Determine the (X, Y) coordinate at the center of the cell enclosing the given text.  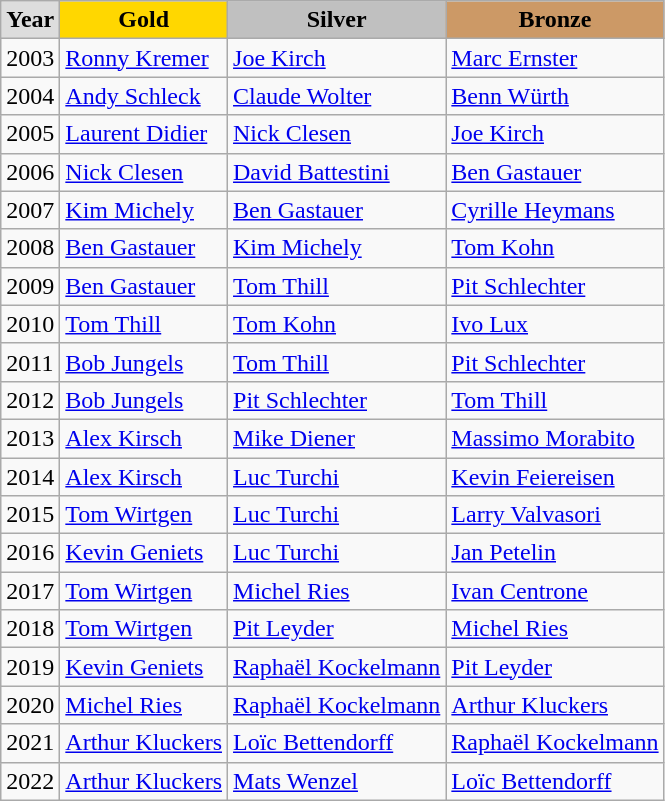
David Battestini (337, 172)
2004 (30, 96)
Claude Wolter (337, 96)
Larry Valvasori (555, 515)
Benn Würth (555, 96)
2016 (30, 553)
2015 (30, 515)
2022 (30, 781)
Jan Petelin (555, 553)
2018 (30, 629)
2005 (30, 134)
2009 (30, 286)
Gold (144, 20)
Silver (337, 20)
Bronze (555, 20)
2008 (30, 248)
Ivo Lux (555, 324)
2017 (30, 591)
2021 (30, 743)
2003 (30, 58)
2007 (30, 210)
Cyrille Heymans (555, 210)
Laurent Didier (144, 134)
2019 (30, 667)
Kevin Feiereisen (555, 477)
Ronny Kremer (144, 58)
2006 (30, 172)
Mike Diener (337, 438)
2013 (30, 438)
2020 (30, 705)
2014 (30, 477)
Massimo Morabito (555, 438)
2010 (30, 324)
Andy Schleck (144, 96)
2011 (30, 362)
Marc Ernster (555, 58)
Mats Wenzel (337, 781)
2012 (30, 400)
Ivan Centrone (555, 591)
Year (30, 20)
